From the cell containing the given text, extract its center point as [x, y] coordinate. 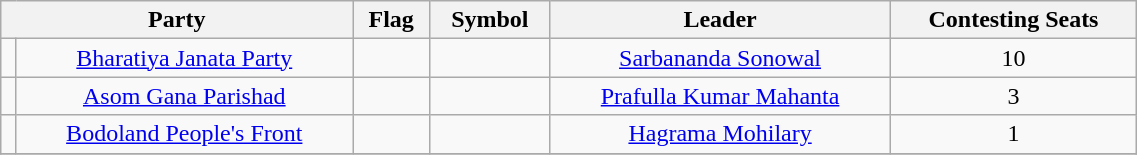
Contesting Seats [1014, 20]
Leader [720, 20]
Bodoland People's Front [184, 134]
Hagrama Mohilary [720, 134]
1 [1014, 134]
Prafulla Kumar Mahanta [720, 96]
Symbol [490, 20]
Sarbananda Sonowal [720, 58]
10 [1014, 58]
Bharatiya Janata Party [184, 58]
3 [1014, 96]
Party [177, 20]
Asom Gana Parishad [184, 96]
Flag [392, 20]
